Extract the (X, Y) coordinate from the center of the cell holding the provided text.  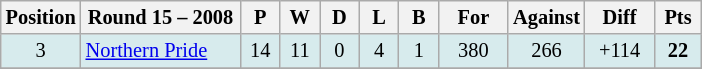
0 (340, 51)
L (379, 17)
Diff (620, 17)
P (260, 17)
22 (678, 51)
For (474, 17)
14 (260, 51)
Round 15 – 2008 (161, 17)
380 (474, 51)
Position (41, 17)
266 (546, 51)
4 (379, 51)
W (300, 17)
B (419, 17)
Against (546, 17)
D (340, 17)
Northern Pride (161, 51)
1 (419, 51)
3 (41, 51)
11 (300, 51)
+114 (620, 51)
Pts (678, 17)
